Search for the cell housing the specified text and yield its (x, y) center coordinate. 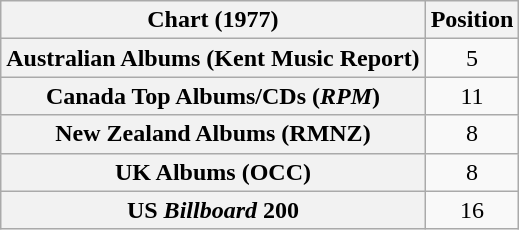
16 (472, 210)
5 (472, 58)
Chart (1977) (213, 20)
UK Albums (OCC) (213, 172)
11 (472, 96)
US Billboard 200 (213, 210)
Position (472, 20)
Canada Top Albums/CDs (RPM) (213, 96)
New Zealand Albums (RMNZ) (213, 134)
Australian Albums (Kent Music Report) (213, 58)
